Output the [x, y] coordinate of the center of the cell containing the given text.  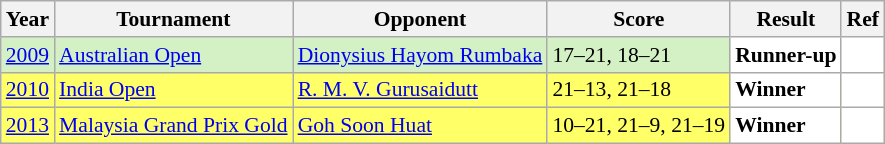
Result [786, 19]
Opponent [420, 19]
Tournament [174, 19]
17–21, 18–21 [638, 55]
Dionysius Hayom Rumbaka [420, 55]
R. M. V. Gurusaidutt [420, 90]
2013 [28, 126]
2010 [28, 90]
Australian Open [174, 55]
10–21, 21–9, 21–19 [638, 126]
India Open [174, 90]
Runner-up [786, 55]
Malaysia Grand Prix Gold [174, 126]
Year [28, 19]
Goh Soon Huat [420, 126]
21–13, 21–18 [638, 90]
2009 [28, 55]
Ref [862, 19]
Score [638, 19]
